Locate the cell with the specified text and output its [X, Y] center coordinate. 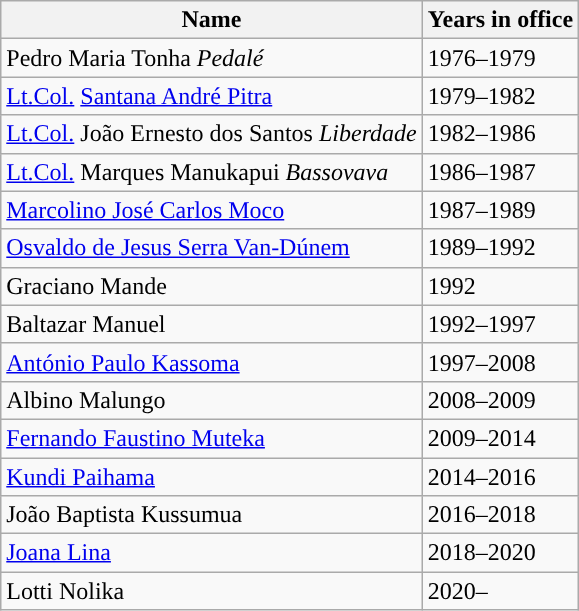
Pedro Maria Tonha Pedalé [212, 58]
2020– [500, 591]
Albino Malungo [212, 400]
1992 [500, 286]
1976–1979 [500, 58]
Joana Lina [212, 553]
Name [212, 20]
2008–2009 [500, 400]
2009–2014 [500, 438]
Kundi Paihama [212, 477]
Baltazar Manuel [212, 324]
João Baptista Kussumua [212, 515]
2018–2020 [500, 553]
Fernando Faustino Muteka [212, 438]
2016–2018 [500, 515]
1997–2008 [500, 362]
Lotti Nolika [212, 591]
1989–1992 [500, 248]
Lt.Col. Santana André Pitra [212, 96]
Osvaldo de Jesus Serra Van-Dúnem [212, 248]
Years in office [500, 20]
Lt.Col. João Ernesto dos Santos Liberdade [212, 134]
2014–2016 [500, 477]
António Paulo Kassoma [212, 362]
Marcolino José Carlos Moco [212, 210]
1992–1997 [500, 324]
Lt.Col. Marques Manukapui Bassovava [212, 172]
1982–1986 [500, 134]
1979–1982 [500, 96]
1987–1989 [500, 210]
Graciano Mande [212, 286]
1986–1987 [500, 172]
